Identify which cell holds the provided text, then report its (x, y) central coordinate. 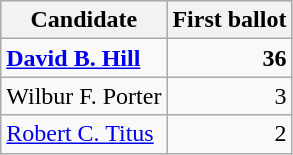
2 (230, 134)
3 (230, 96)
Candidate (84, 20)
36 (230, 58)
Robert C. Titus (84, 134)
First ballot (230, 20)
David B. Hill (84, 58)
Wilbur F. Porter (84, 96)
